For the text-containing cell, return its midpoint in [X, Y] coordinate format. 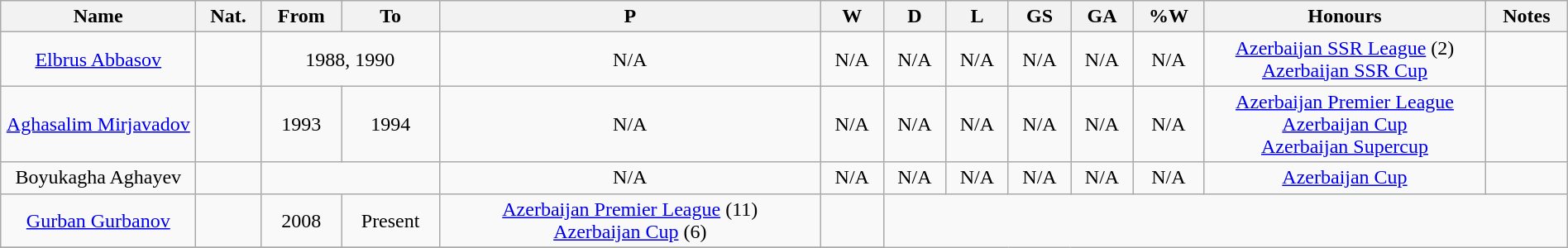
Notes [1527, 17]
Azerbaijan Premier LeagueAzerbaijan CupAzerbaijan Supercup [1345, 124]
To [390, 17]
1993 [301, 124]
1988, 1990 [350, 60]
L [978, 17]
From [301, 17]
%W [1168, 17]
Name [98, 17]
Boyukagha Aghayev [98, 178]
D [915, 17]
Azerbaijan SSR League (2)Azerbaijan SSR Cup [1345, 60]
GS [1040, 17]
Elbrus Abbasov [98, 60]
GA [1102, 17]
Nat. [228, 17]
Azerbaijan Premier League (11)Azerbaijan Cup (6) [630, 220]
1994 [390, 124]
Aghasalim Mirjavadov [98, 124]
Azerbaijan Cup [1345, 178]
P [630, 17]
Honours [1345, 17]
W [853, 17]
2008 [301, 220]
Gurban Gurbanov [98, 220]
Present [390, 220]
